Pinpoint the cell where the given text exists, returning its (X, Y) midpoint coordinate. 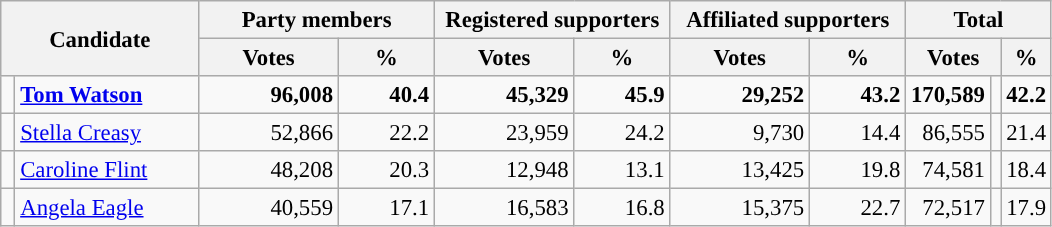
74,581 (948, 170)
42.2 (1026, 95)
16.8 (622, 208)
45.9 (622, 95)
40,559 (268, 208)
22.7 (858, 208)
17.9 (1026, 208)
12,948 (504, 170)
96,008 (268, 95)
Party members (317, 20)
24.2 (622, 133)
Caroline Flint (107, 170)
14.4 (858, 133)
9,730 (740, 133)
Registered supporters (552, 20)
29,252 (740, 95)
20.3 (386, 170)
43.2 (858, 95)
45,329 (504, 95)
40.4 (386, 95)
Angela Eagle (107, 208)
22.2 (386, 133)
18.4 (1026, 170)
17.1 (386, 208)
13,425 (740, 170)
72,517 (948, 208)
21.4 (1026, 133)
16,583 (504, 208)
13.1 (622, 170)
23,959 (504, 133)
Candidate (100, 38)
Tom Watson (107, 95)
52,866 (268, 133)
Stella Creasy (107, 133)
86,555 (948, 133)
15,375 (740, 208)
Affiliated supporters (788, 20)
Total (979, 20)
48,208 (268, 170)
19.8 (858, 170)
170,589 (948, 95)
